From the cell containing the given text, extract its center point as [X, Y] coordinate. 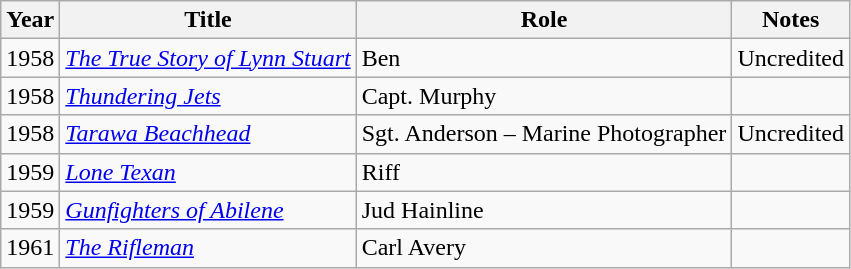
Year [30, 20]
The True Story of Lynn Stuart [208, 58]
Riff [544, 172]
The Rifleman [208, 248]
Role [544, 20]
Capt. Murphy [544, 96]
Carl Avery [544, 248]
Notes [791, 20]
Ben [544, 58]
Title [208, 20]
Sgt. Anderson – Marine Photographer [544, 134]
Lone Texan [208, 172]
Thundering Jets [208, 96]
Tarawa Beachhead [208, 134]
1961 [30, 248]
Jud Hainline [544, 210]
Gunfighters of Abilene [208, 210]
